Scan for the cell matching the given text and deliver its (X, Y) coordinate at center. 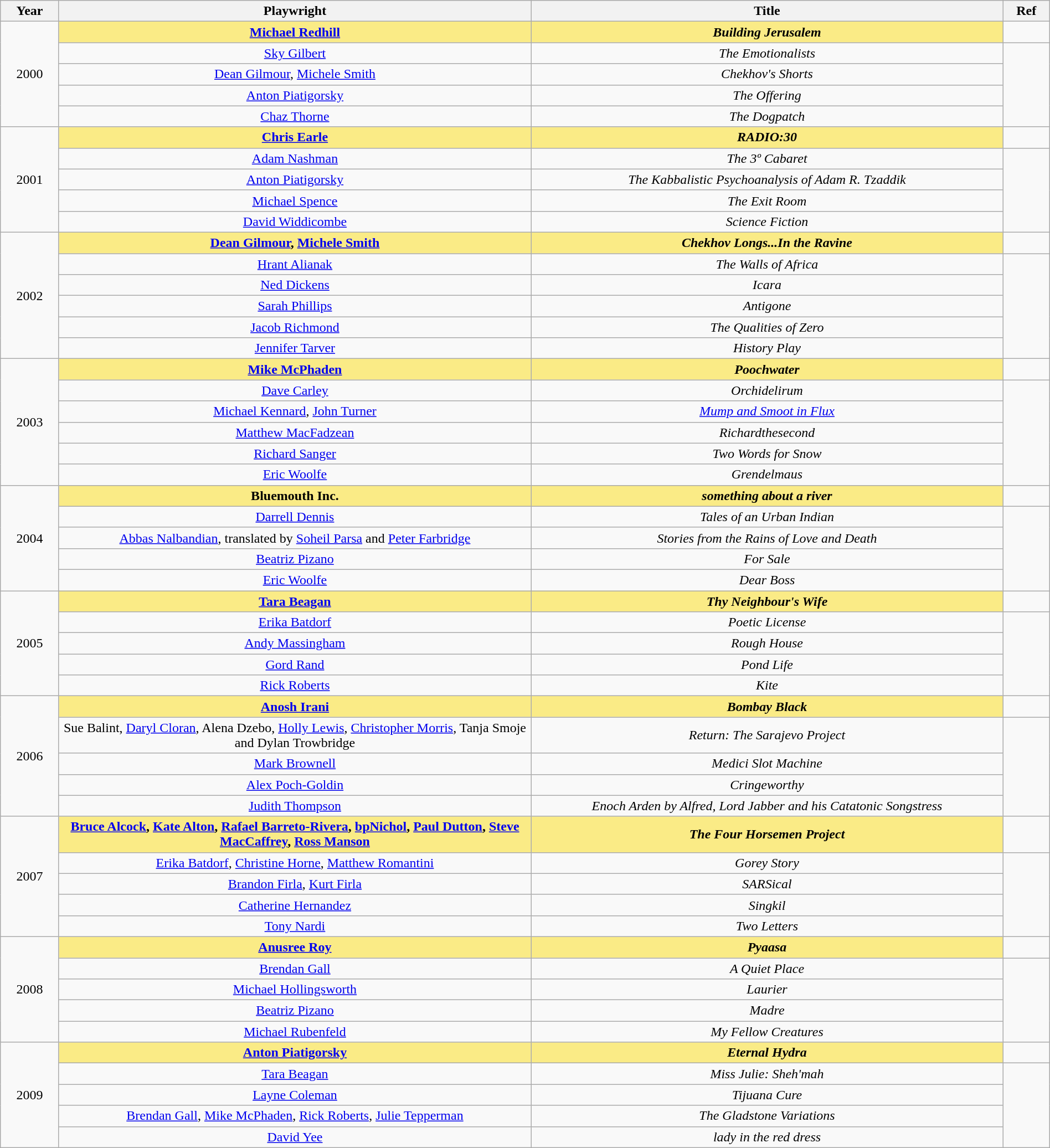
Poochwater (768, 369)
Chekhov's Shorts (768, 74)
Eternal Hydra (768, 1053)
Andy Massingham (295, 644)
Brandon Firla, Kurt Firla (295, 884)
Chekhov Longs...In the Ravine (768, 243)
My Fellow Creatures (768, 1032)
RADIO:30 (768, 137)
The Walls of Africa (768, 264)
2006 (30, 756)
Cringeworthy (768, 785)
Sue Balint, Daryl Cloran, Alena Dzebo, Holly Lewis, Christopher Morris, Tanja Smoje and Dylan Trowbridge (295, 735)
Michael Hollingsworth (295, 990)
The Exit Room (768, 200)
Matthew MacFadzean (295, 433)
2001 (30, 179)
Singkil (768, 905)
2000 (30, 74)
Two Words for Snow (768, 454)
The Gladstone Variations (768, 1116)
Erika Batdorf (295, 622)
Hrant Alianak (295, 264)
Adam Nashman (295, 158)
Bruce Alcock, Kate Alton, Rafael Barreto-Rivera, bpNichol, Paul Dutton, Steve MacCaffrey, Ross Manson (295, 834)
Ref (1026, 11)
Mike McPhaden (295, 369)
2009 (30, 1095)
2002 (30, 295)
Mump and Smoot in Flux (768, 411)
History Play (768, 348)
Two Letters (768, 926)
Chaz Thorne (295, 116)
Medici Slot Machine (768, 764)
Orchidelirum (768, 390)
Ned Dickens (295, 285)
Antigone (768, 306)
Miss Julie: Sheh'mah (768, 1074)
Dear Boss (768, 580)
Gorey Story (768, 863)
Laurier (768, 990)
Tales of an Urban Indian (768, 517)
Michael Spence (295, 200)
Chris Earle (295, 137)
Rick Roberts (295, 686)
A Quiet Place (768, 969)
2008 (30, 989)
Alex Poch-Goldin (295, 785)
The 3º Cabaret (768, 158)
SARSical (768, 884)
Jennifer Tarver (295, 348)
Catherine Hernandez (295, 905)
Layne Coleman (295, 1095)
Bombay Black (768, 707)
Anusree Roy (295, 947)
Richardthesecond (768, 433)
Judith Thompson (295, 806)
2007 (30, 876)
Icara (768, 285)
Sarah Phillips (295, 306)
Gord Rand (295, 665)
Enoch Arden by Alfred, Lord Jabber and his Catatonic Songstress (768, 806)
Science Fiction (768, 222)
Pyaasa (768, 947)
Stories from the Rains of Love and Death (768, 538)
Year (30, 11)
Playwright (295, 11)
Building Jerusalem (768, 32)
The Offering (768, 95)
The Dogpatch (768, 116)
Kite (768, 686)
Thy Neighbour's Wife (768, 601)
Michael Rubenfeld (295, 1032)
Return: The Sarajevo Project (768, 735)
Jacob Richmond (295, 327)
Tony Nardi (295, 926)
David Yee (295, 1137)
Grendelmaus (768, 475)
For Sale (768, 559)
The Emotionalists (768, 53)
Dave Carley (295, 390)
2005 (30, 643)
Title (768, 11)
The Qualities of Zero (768, 327)
Darrell Dennis (295, 517)
Anosh Irani (295, 707)
Richard Sanger (295, 454)
Rough House (768, 644)
Abbas Nalbandian, translated by Soheil Parsa and Peter Farbridge (295, 538)
David Widdicombe (295, 222)
something about a river (768, 496)
Michael Redhill (295, 32)
lady in the red dress (768, 1137)
Michael Kennard, John Turner (295, 411)
Brendan Gall (295, 969)
Mark Brownell (295, 764)
Tijuana Cure (768, 1095)
The Kabbalistic Psychoanalysis of Adam R. Tzaddik (768, 179)
Brendan Gall, Mike McPhaden, Rick Roberts, Julie Tepperman (295, 1116)
Erika Batdorf, Christine Horne, Matthew Romantini (295, 863)
Madre (768, 1011)
Poetic License (768, 622)
Sky Gilbert (295, 53)
Pond Life (768, 665)
2004 (30, 538)
2003 (30, 422)
The Four Horsemen Project (768, 834)
Bluemouth Inc. (295, 496)
